For the text-containing cell, return its midpoint in (x, y) coordinate format. 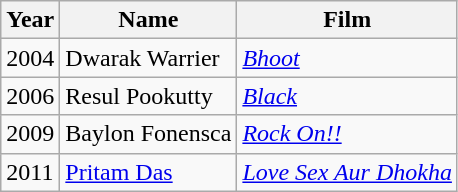
Black (348, 96)
2004 (30, 58)
Love Sex Aur Dhokha (348, 172)
Bhoot (348, 58)
Resul Pookutty (148, 96)
2006 (30, 96)
Year (30, 20)
Dwarak Warrier (148, 58)
Pritam Das (148, 172)
Baylon Fonensca (148, 134)
Rock On!! (348, 134)
Name (148, 20)
2011 (30, 172)
2009 (30, 134)
Film (348, 20)
